Scan for the cell matching the given text and deliver its (X, Y) coordinate at center. 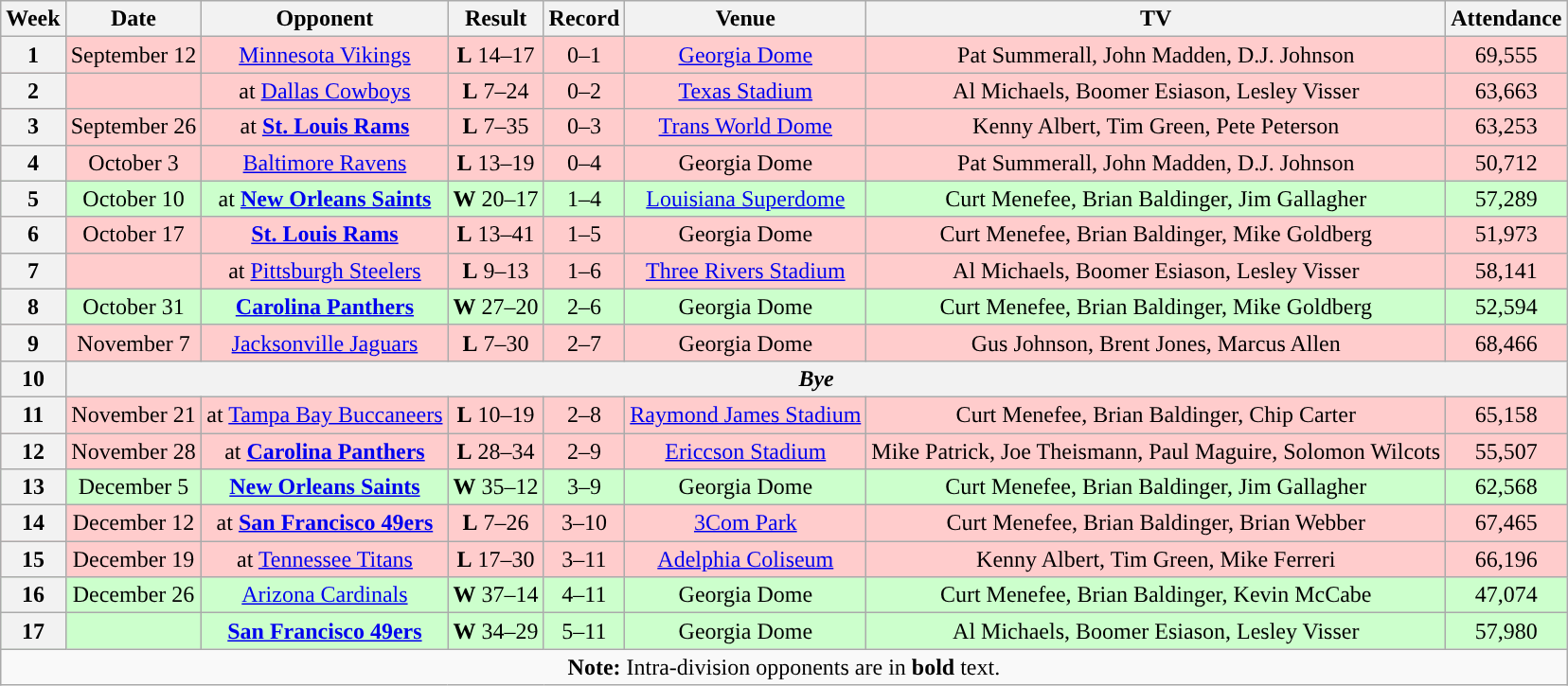
Result (496, 19)
November 21 (134, 414)
W 37–14 (496, 595)
1 (33, 55)
1–6 (584, 271)
W 27–20 (496, 307)
1–5 (584, 235)
W 20–17 (496, 199)
2–6 (584, 307)
W 35–12 (496, 487)
Opponent (325, 19)
L 28–34 (496, 451)
L 7–35 (496, 127)
November 28 (134, 451)
at St. Louis Rams (325, 127)
L 7–24 (496, 91)
L 7–30 (496, 343)
Gus Johnson, Brent Jones, Marcus Allen (1156, 343)
December 19 (134, 559)
1–4 (584, 199)
Louisiana Superdome (746, 199)
52,594 (1506, 307)
Curt Menefee, Brian Baldinger, Chip Carter (1156, 414)
at New Orleans Saints (325, 199)
0–4 (584, 163)
Arizona Cardinals (325, 595)
W 34–29 (496, 631)
4 (33, 163)
17 (33, 631)
69,555 (1506, 55)
Three Rivers Stadium (746, 271)
2 (33, 91)
Record (584, 19)
October 10 (134, 199)
12 (33, 451)
Texas Stadium (746, 91)
2–9 (584, 451)
6 (33, 235)
16 (33, 595)
0–1 (584, 55)
L 9–13 (496, 271)
October 31 (134, 307)
San Francisco 49ers (325, 631)
13 (33, 487)
Bye (816, 378)
October 17 (134, 235)
65,158 (1506, 414)
62,568 (1506, 487)
57,980 (1506, 631)
at Tampa Bay Buccaneers (325, 414)
Jacksonville Jaguars (325, 343)
55,507 (1506, 451)
Kenny Albert, Tim Green, Pete Peterson (1156, 127)
Curt Menefee, Brian Baldinger, Kevin McCabe (1156, 595)
at San Francisco 49ers (325, 523)
51,973 (1506, 235)
at Dallas Cowboys (325, 91)
at Carolina Panthers (325, 451)
15 (33, 559)
L 17–30 (496, 559)
Adelphia Coliseum (746, 559)
63,253 (1506, 127)
47,074 (1506, 595)
Raymond James Stadium (746, 414)
63,663 (1506, 91)
at Tennessee Titans (325, 559)
4–11 (584, 595)
Baltimore Ravens (325, 163)
10 (33, 378)
Kenny Albert, Tim Green, Mike Ferreri (1156, 559)
58,141 (1506, 271)
October 3 (134, 163)
0–2 (584, 91)
5–11 (584, 631)
Minnesota Vikings (325, 55)
14 (33, 523)
Trans World Dome (746, 127)
Note: Intra-division opponents are in bold text. (784, 667)
L 13–41 (496, 235)
Ericcson Stadium (746, 451)
December 12 (134, 523)
3–10 (584, 523)
11 (33, 414)
St. Louis Rams (325, 235)
L 7–26 (496, 523)
September 26 (134, 127)
68,466 (1506, 343)
57,289 (1506, 199)
9 (33, 343)
0–3 (584, 127)
December 26 (134, 595)
September 12 (134, 55)
2–8 (584, 414)
8 (33, 307)
Attendance (1506, 19)
Week (33, 19)
3–9 (584, 487)
Venue (746, 19)
at Pittsburgh Steelers (325, 271)
3Com Park (746, 523)
Curt Menefee, Brian Baldinger, Brian Webber (1156, 523)
L 10–19 (496, 414)
5 (33, 199)
3 (33, 127)
L 14–17 (496, 55)
7 (33, 271)
Mike Patrick, Joe Theismann, Paul Maguire, Solomon Wilcots (1156, 451)
New Orleans Saints (325, 487)
2–7 (584, 343)
67,465 (1506, 523)
November 7 (134, 343)
December 5 (134, 487)
Date (134, 19)
L 13–19 (496, 163)
66,196 (1506, 559)
3–11 (584, 559)
50,712 (1506, 163)
Carolina Panthers (325, 307)
TV (1156, 19)
